For the text-containing cell, return its midpoint in [x, y] coordinate format. 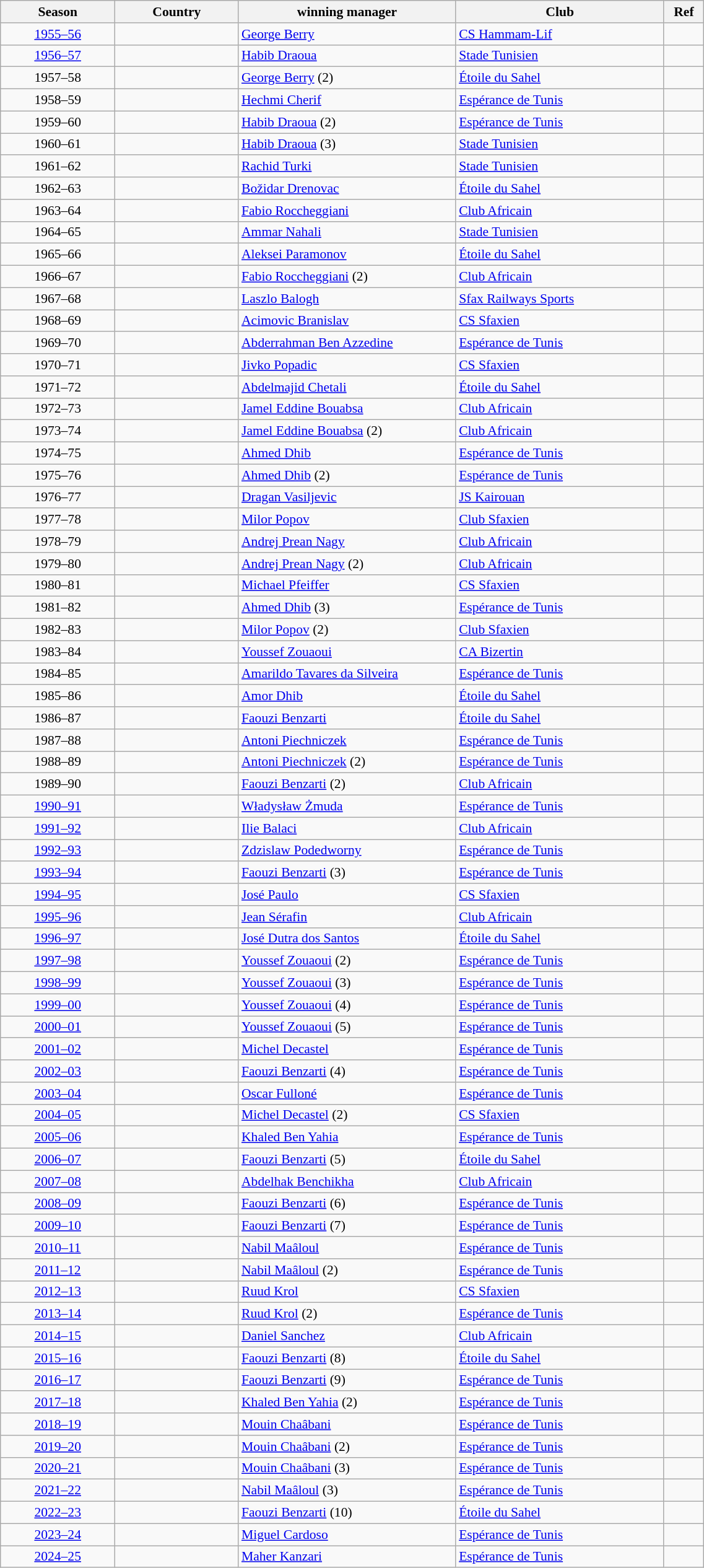
2008–09 [58, 1204]
George Berry (2) [347, 78]
1984–85 [58, 674]
2016–17 [58, 1380]
1966–67 [58, 277]
1961–62 [58, 167]
2006–07 [58, 1160]
Jamel Eddine Bouabsa (2) [347, 431]
2007–08 [58, 1181]
2002–03 [58, 1071]
1996–97 [58, 939]
Maher Kanzari [347, 1557]
2004–05 [58, 1115]
1998–99 [58, 983]
José Dutra dos Santos [347, 939]
Abdelmajid Chetali [347, 387]
Ref [684, 12]
1973–74 [58, 431]
Amor Dhib [347, 696]
1986–87 [58, 718]
Oscar Fulloné [347, 1093]
Antoni Piechniczek (2) [347, 762]
Ahmed Dhib (2) [347, 475]
1962–63 [58, 188]
Andrej Prean Nagy (2) [347, 564]
1965–66 [58, 255]
Ilie Balaci [347, 828]
Jamel Eddine Bouabsa [347, 409]
1976–77 [58, 497]
1975–76 [58, 475]
Faouzi Benzarti (9) [347, 1380]
Youssef Zouaoui (2) [347, 961]
Faouzi Benzarti (10) [347, 1513]
2009–10 [58, 1226]
2015–16 [58, 1358]
1957–58 [58, 78]
1972–73 [58, 409]
Ruud Krol [347, 1292]
2022–23 [58, 1513]
Nabil Maâloul [347, 1248]
2024–25 [58, 1557]
Milor Popov (2) [347, 630]
JS Kairouan [560, 497]
Michael Pfeiffer [347, 585]
Mouin Chaâbani (2) [347, 1447]
CA Bizertin [560, 652]
Zdzislaw Podedworny [347, 851]
Country [177, 12]
2012–13 [58, 1292]
1977–78 [58, 520]
Faouzi Benzarti (8) [347, 1358]
winning manager [347, 12]
George Berry [347, 34]
José Paulo [347, 895]
1981–82 [58, 608]
Fabio Roccheggiani [347, 211]
1995–96 [58, 917]
1982–83 [58, 630]
Nabil Maâloul (2) [347, 1270]
1991–92 [58, 828]
Mouin Chaâbani (3) [347, 1468]
1958–59 [58, 100]
1968–69 [58, 321]
1999–00 [58, 1005]
2011–12 [58, 1270]
Faouzi Benzarti (5) [347, 1160]
1997–98 [58, 961]
1960–61 [58, 144]
Andrej Prean Nagy [347, 541]
2019–20 [58, 1447]
2005–06 [58, 1137]
Antoni Piechniczek [347, 740]
Božidar Drenovac [347, 188]
Habib Draoua [347, 56]
Amarildo Tavares da Silveira [347, 674]
Habib Draoua (2) [347, 122]
Dragan Vasiljevic [347, 497]
1967–68 [58, 299]
1964–65 [58, 232]
Club [560, 12]
Miguel Cardoso [347, 1535]
1985–86 [58, 696]
1993–94 [58, 873]
1989–90 [58, 784]
Rachid Turki [347, 167]
Youssef Zouaoui (5) [347, 1027]
1979–80 [58, 564]
2000–01 [58, 1027]
Ahmed Dhib (3) [347, 608]
Abderrahman Ben Azzedine [347, 343]
Michel Decastel [347, 1049]
1969–70 [58, 343]
2020–21 [58, 1468]
Daniel Sanchez [347, 1336]
Faouzi Benzarti (7) [347, 1226]
Mouin Chaâbani [347, 1424]
Faouzi Benzarti (3) [347, 873]
2014–15 [58, 1336]
Faouzi Benzarti [347, 718]
Season [58, 12]
Jivko Popadic [347, 365]
1990–91 [58, 807]
1974–75 [58, 453]
Fabio Roccheggiani (2) [347, 277]
Aleksei Paramonov [347, 255]
2013–14 [58, 1314]
Habib Draoua (3) [347, 144]
2001–02 [58, 1049]
CS Hammam-Lif [560, 34]
2017–18 [58, 1403]
Ruud Krol (2) [347, 1314]
Khaled Ben Yahia (2) [347, 1403]
Hechmi Cherif [347, 100]
1994–95 [58, 895]
Ahmed Dhib [347, 453]
1978–79 [58, 541]
Jean Sérafin [347, 917]
Władysław Żmuda [347, 807]
2021–22 [58, 1491]
1959–60 [58, 122]
Acimovic Branislav [347, 321]
Michel Decastel (2) [347, 1115]
Laszlo Balogh [347, 299]
2023–24 [58, 1535]
Youssef Zouaoui (3) [347, 983]
2003–04 [58, 1093]
Sfax Railways Sports [560, 299]
1980–81 [58, 585]
2010–11 [58, 1248]
Nabil Maâloul (3) [347, 1491]
2018–19 [58, 1424]
Khaled Ben Yahia [347, 1137]
Ammar Nahali [347, 232]
1983–84 [58, 652]
1963–64 [58, 211]
Youssef Zouaoui [347, 652]
1987–88 [58, 740]
Faouzi Benzarti (2) [347, 784]
1971–72 [58, 387]
1992–93 [58, 851]
Milor Popov [347, 520]
1956–57 [58, 56]
1955–56 [58, 34]
Faouzi Benzarti (4) [347, 1071]
Abdelhak Benchikha [347, 1181]
Faouzi Benzarti (6) [347, 1204]
Youssef Zouaoui (4) [347, 1005]
1988–89 [58, 762]
1970–71 [58, 365]
